Provide the (x, y) coordinate of the cell's center where the given text is located.  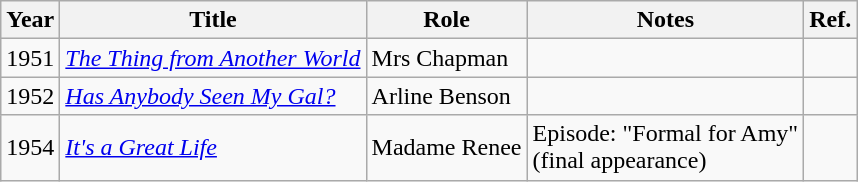
Has Anybody Seen My Gal? (213, 96)
Madame Renee (446, 148)
Title (213, 20)
Mrs Chapman (446, 58)
1952 (30, 96)
It's a Great Life (213, 148)
Role (446, 20)
Arline Benson (446, 96)
Ref. (830, 20)
1954 (30, 148)
The Thing from Another World (213, 58)
1951 (30, 58)
Episode: "Formal for Amy"(final appearance) (666, 148)
Notes (666, 20)
Year (30, 20)
